Return [x, y] of the center of cell containing provided text 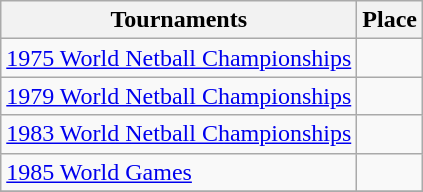
Tournaments [179, 20]
1975 World Netball Championships [179, 58]
1983 World Netball Championships [179, 134]
Place [390, 20]
1985 World Games [179, 172]
1979 World Netball Championships [179, 96]
